Return the [X, Y] coordinate for the center point of the cell that contains the specified text.  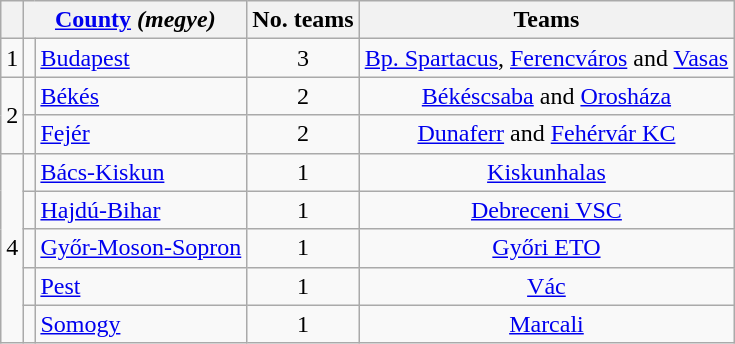
3 [303, 58]
Debreceni VSC [546, 210]
Teams [546, 20]
Somogy [141, 324]
Bp. Spartacus, Ferencváros and Vasas [546, 58]
Hajdú-Bihar [141, 210]
Győr-Moson-Sopron [141, 248]
Dunaferr and Fehérvár KC [546, 134]
Fejér [141, 134]
Békéscsaba and Orosháza [546, 96]
Békés [141, 96]
County (megye) [136, 20]
Pest [141, 286]
4 [12, 248]
Vác [546, 286]
Budapest [141, 58]
No. teams [303, 20]
Marcali [546, 324]
Győri ETO [546, 248]
Bács-Kiskun [141, 172]
Kiskunhalas [546, 172]
